From the cell containing the given text, extract its center point as (x, y) coordinate. 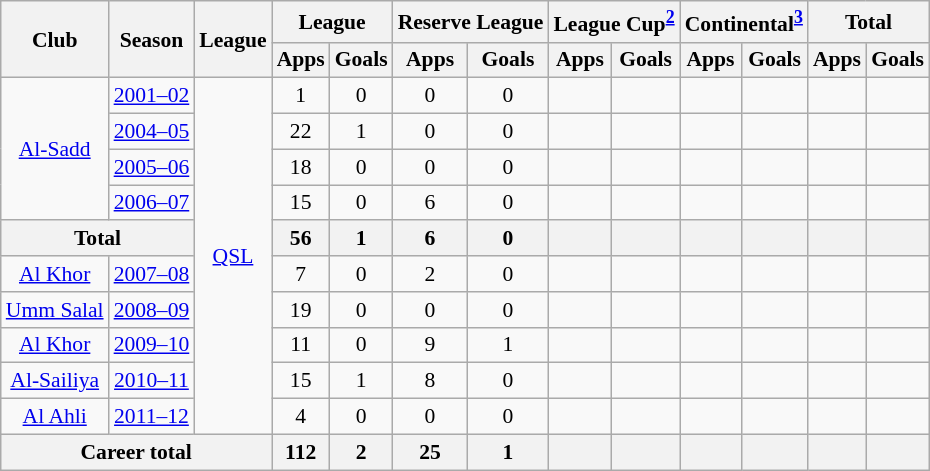
56 (301, 239)
2005–06 (152, 167)
Al-Sailiya (55, 381)
7 (301, 274)
11 (301, 345)
18 (301, 167)
Career total (136, 452)
2008–09 (152, 310)
2010–11 (152, 381)
Club (55, 40)
2011–12 (152, 417)
2001–02 (152, 96)
2007–08 (152, 274)
2004–05 (152, 132)
QSL (232, 256)
Al-Sadd (55, 149)
112 (301, 452)
2009–10 (152, 345)
Umm Salal (55, 310)
9 (430, 345)
Continental3 (744, 22)
4 (301, 417)
Al Ahli (55, 417)
19 (301, 310)
25 (430, 452)
Reserve League (471, 22)
22 (301, 132)
Season (152, 40)
League Cup2 (614, 22)
8 (430, 381)
2006–07 (152, 203)
